Extract the [x, y] coordinate from the center of the cell holding the provided text.  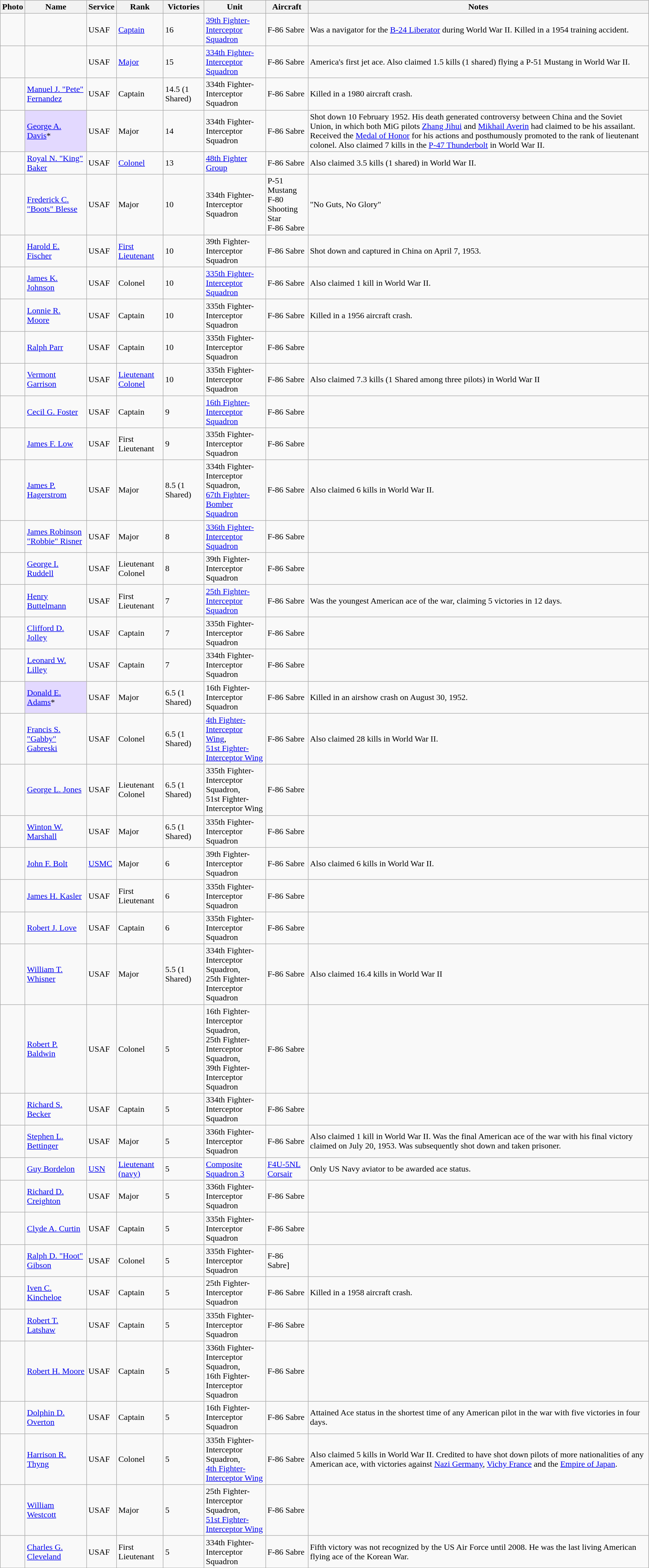
Iven C. Kincheloe [56, 1293]
Donald E. Adams* [56, 697]
Leonard W. Lilley [56, 665]
5.5 (1 Shared) [184, 974]
Clyde A. Curtin [56, 1228]
Richard S. Becker [56, 1109]
Robert T. Latshaw [56, 1325]
Lieutenant (navy) [140, 1169]
Aircraft [287, 7]
John F. Bolt [56, 863]
Composite Squadron 3 [235, 1169]
Robert P. Baldwin [56, 1049]
Only US Navy aviator to be awarded ace status. [478, 1169]
Stephen L. Bettinger [56, 1142]
Ralph Parr [56, 347]
Killed in a 1956 aircraft crash. [478, 315]
Name [56, 7]
Also claimed 7.3 kills (1 Shared among three pilots) in World War II [478, 379]
16th Fighter-Interceptor Squadron,25th Fighter-Interceptor Squadron,39th Fighter-Interceptor Squadron [235, 1049]
14 [184, 131]
George A. Davis* [56, 131]
Clifford D. Jolley [56, 633]
Robert H. Moore [56, 1371]
James F. Low [56, 444]
Was a navigator for the B-24 Liberator during World War II. Killed in a 1954 training accident. [478, 30]
James H. Kasler [56, 896]
334th Fighter-Interceptor Squadron,25th Fighter-Interceptor Squadron [235, 974]
William T. Whisner [56, 974]
336th Fighter-Interceptor Squadron,16th Fighter-Interceptor Squadron [235, 1371]
4th Fighter-Interceptor Wing,51st Fighter-Interceptor Wing [235, 739]
Victories [184, 7]
14.5 (1 Shared) [184, 94]
F-86 Sabre] [287, 1261]
25th Fighter-Interceptor Squadron,51st Fighter-Interceptor Wing [235, 1510]
Also claimed 1 kill in World War II. [478, 283]
Richard D. Creighton [56, 1196]
Shot down and captured in China on April 7, 1953. [478, 251]
Winton W. Marshall [56, 831]
Frederick C. "Boots" Blesse [56, 205]
Attained Ace status in the shortest time of any American pilot in the war with five victories in four days. [478, 1417]
Harold E. Fischer [56, 251]
"No Guts, No Glory" [478, 205]
Charles G. Cleveland [56, 1552]
Robert J. Love [56, 928]
Henry Buttelmann [56, 601]
USMC [102, 863]
Harrison R. Thyng [56, 1459]
Francis S. "Gabby" Gabreski [56, 739]
George I. Ruddell [56, 569]
P-51 MustangF-80 Shooting StarF-86 Sabre [287, 205]
America's first jet ace. Also claimed 1.5 kills (1 shared) flying a P-51 Mustang in World War II. [478, 62]
Rank [140, 7]
F4U-5NL Corsair [287, 1169]
Was the youngest American ace of the war, claiming 5 victories in 12 days. [478, 601]
16 [184, 30]
335th Fighter-Interceptor Squadron,51st Fighter-Interceptor Wing [235, 790]
Manuel J. "Pete" Fernandez [56, 94]
USN [102, 1169]
Lonnie R. Moore [56, 315]
Notes [478, 7]
13 [184, 163]
Also claimed 28 kills in World War II. [478, 739]
334th Fighter-Interceptor Squadron,67th Fighter-Bomber Squadron [235, 490]
James Robinson "Robbie" Risner [56, 537]
15 [184, 62]
8.5 (1 Shared) [184, 490]
James K. Johnson [56, 283]
Ralph D. "Hoot" Gibson [56, 1261]
Royal N. "King" Baker [56, 163]
Fifth victory was not recognized by the US Air Force until 2008. He was the last living American flying ace of the Korean War. [478, 1552]
George L. Jones [56, 790]
Guy Bordelon [56, 1169]
Cecil G. Foster [56, 411]
Also claimed 3.5 kills (1 shared) in World War II. [478, 163]
Killed in a 1958 aircraft crash. [478, 1293]
Unit [235, 7]
Service [102, 7]
Vermont Garrison [56, 379]
Dolphin D. Overton [56, 1417]
James P. Hagerstrom [56, 490]
Photo [13, 7]
Killed in an airshow crash on August 30, 1952. [478, 697]
48th Fighter Group [235, 163]
William Westcott [56, 1510]
Also claimed 16.4 kills in World War II [478, 974]
Killed in a 1980 aircraft crash. [478, 94]
335th Fighter-Interceptor Squadron,4th Fighter-Interceptor Wing [235, 1459]
